From the cell containing the given text, extract its center point as [X, Y] coordinate. 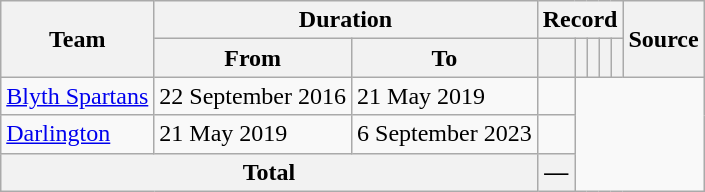
Blyth Spartans [78, 96]
Total [269, 172]
Team [78, 39]
Duration [346, 20]
Source [664, 39]
6 September 2023 [445, 134]
Darlington [78, 134]
From [253, 58]
Record [580, 20]
22 September 2016 [253, 96]
To [445, 58]
— [556, 172]
